Return the (X, Y) coordinate for the center point of the cell that contains the specified text.  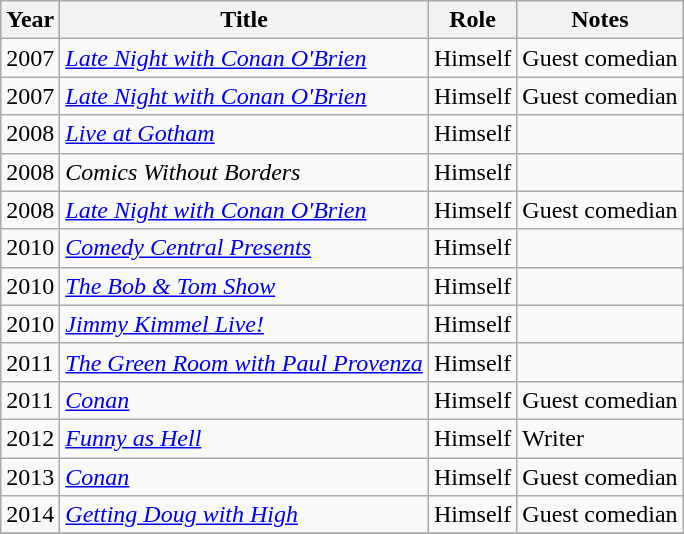
The Green Room with Paul Provenza (244, 362)
2012 (30, 438)
Comics Without Borders (244, 172)
Funny as Hell (244, 438)
The Bob & Tom Show (244, 286)
Year (30, 20)
Notes (600, 20)
Comedy Central Presents (244, 248)
2014 (30, 515)
Jimmy Kimmel Live! (244, 324)
2013 (30, 477)
Role (472, 20)
Writer (600, 438)
Live at Gotham (244, 134)
Title (244, 20)
Getting Doug with High (244, 515)
